Scan for the cell matching the given text and deliver its [x, y] coordinate at center. 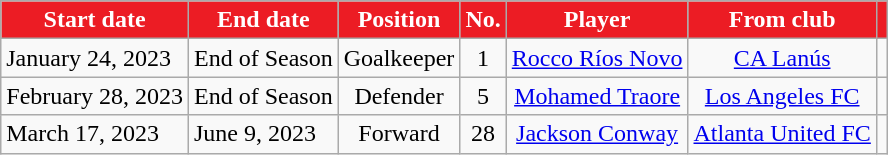
28 [483, 134]
Goalkeeper [399, 58]
CA Lanús [782, 58]
End date [263, 20]
Defender [399, 96]
Los Angeles FC [782, 96]
From club [782, 20]
Rocco Ríos Novo [597, 58]
No. [483, 20]
Jackson Conway [597, 134]
Atlanta United FC [782, 134]
5 [483, 96]
Start date [95, 20]
Player [597, 20]
Position [399, 20]
June 9, 2023 [263, 134]
Mohamed Traore [597, 96]
January 24, 2023 [95, 58]
March 17, 2023 [95, 134]
Forward [399, 134]
1 [483, 58]
February 28, 2023 [95, 96]
